Extract the [X, Y] coordinate from the center of the cell holding the provided text.  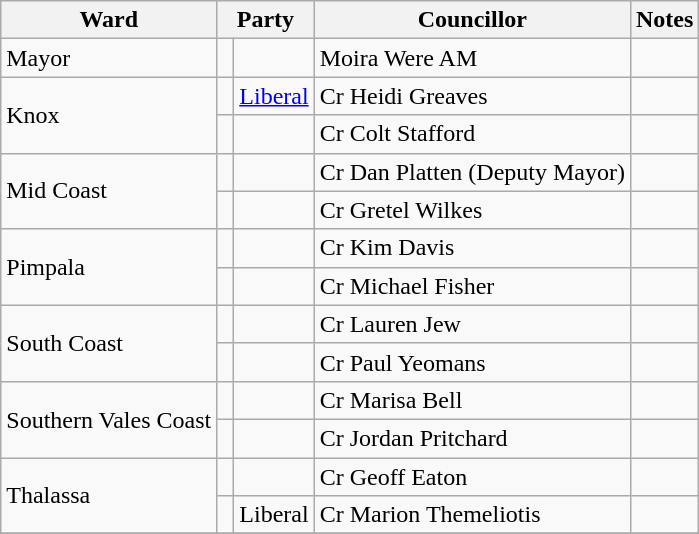
Councillor [472, 20]
Cr Lauren Jew [472, 324]
Ward [109, 20]
Cr Jordan Pritchard [472, 438]
Mid Coast [109, 191]
Pimpala [109, 267]
Cr Colt Stafford [472, 134]
Knox [109, 115]
Cr Marisa Bell [472, 400]
Cr Gretel Wilkes [472, 210]
South Coast [109, 343]
Moira Were AM [472, 58]
Notes [664, 20]
Cr Paul Yeomans [472, 362]
Cr Marion Themeliotis [472, 515]
Cr Kim Davis [472, 248]
Cr Heidi Greaves [472, 96]
Cr Michael Fisher [472, 286]
Thalassa [109, 496]
Cr Dan Platten (Deputy Mayor) [472, 172]
Party [266, 20]
Cr Geoff Eaton [472, 477]
Mayor [109, 58]
Southern Vales Coast [109, 419]
